Locate the cell with the specified text and output its [X, Y] center coordinate. 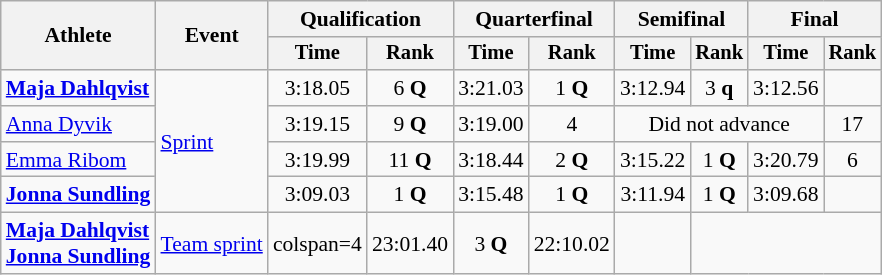
4 [572, 124]
3 Q [490, 244]
Event [211, 36]
Anna Dyvik [78, 124]
Maja DahlqvistJonna Sundling [78, 244]
3:15.22 [652, 160]
22:10.02 [572, 244]
Athlete [78, 36]
Sprint [211, 141]
3:18.05 [318, 88]
17 [853, 124]
3:12.56 [786, 88]
3:20.79 [786, 160]
3:19.15 [318, 124]
3:11.94 [652, 195]
3:09.03 [318, 195]
3 q [719, 88]
3:18.44 [490, 160]
Final [814, 19]
6 [853, 160]
colspan=4 [318, 244]
3:19.00 [490, 124]
3:21.03 [490, 88]
Semifinal [682, 19]
3:15.48 [490, 195]
3:19.99 [318, 160]
11 Q [410, 160]
23:01.40 [410, 244]
Qualification [360, 19]
6 Q [410, 88]
3:12.94 [652, 88]
2 Q [572, 160]
Did not advance [720, 124]
Team sprint [211, 244]
Maja Dahlqvist [78, 88]
9 Q [410, 124]
3:09.68 [786, 195]
Emma Ribom [78, 160]
Quarterfinal [534, 19]
Jonna Sundling [78, 195]
